Provide the [X, Y] coordinate of the cell's center where the given text is located.  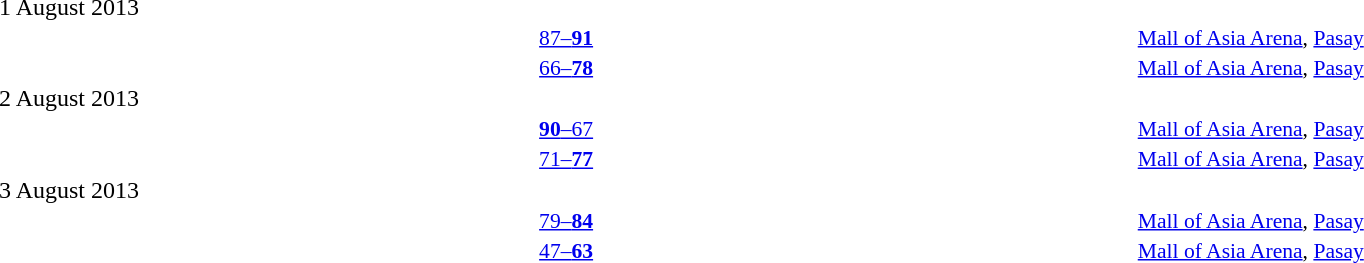
71–77 [566, 159]
66–78 [566, 68]
90–67 [566, 129]
87–91 [566, 38]
79–84 [566, 220]
